Output the [X, Y] coordinate of the center of the cell containing the given text.  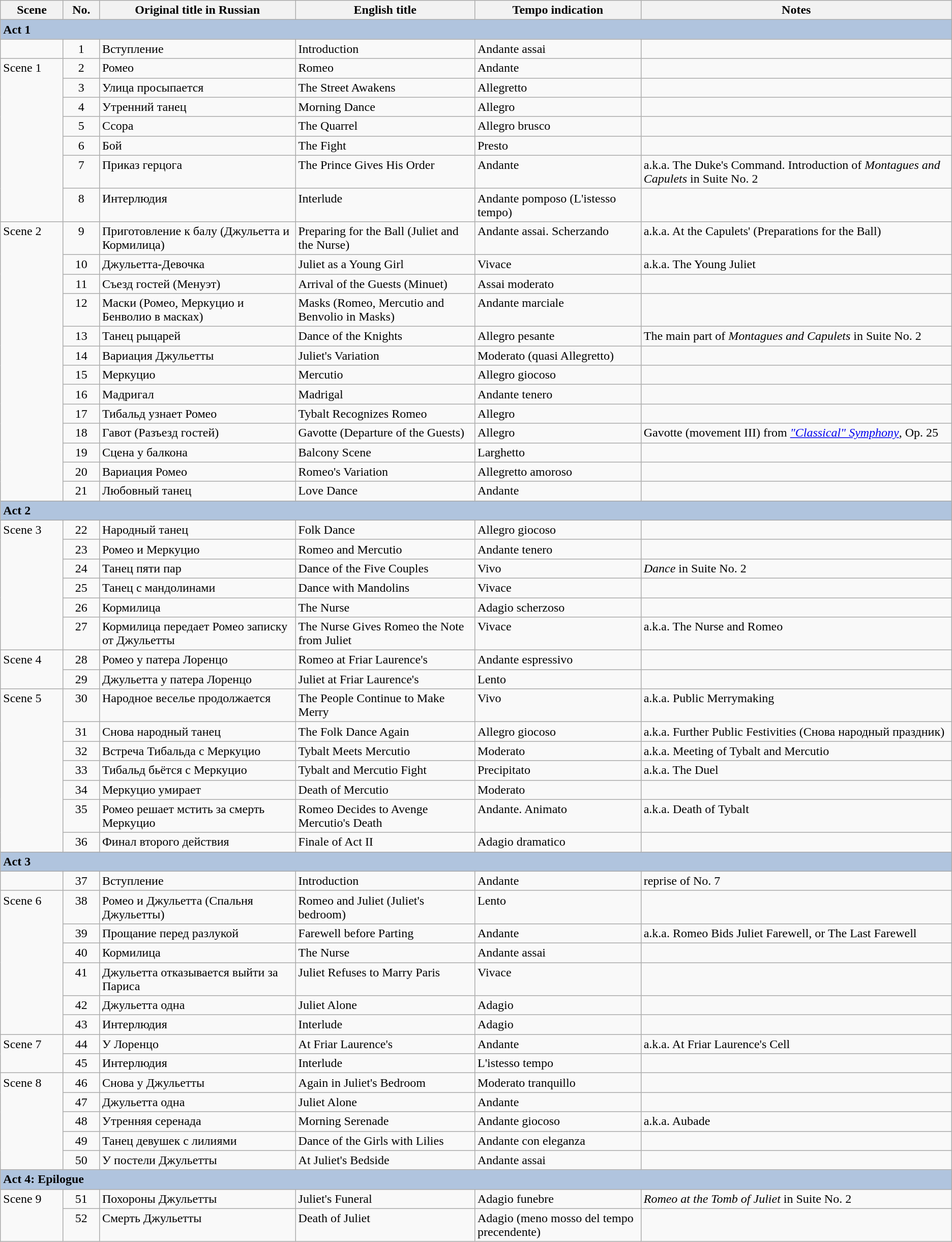
Adagio scherzoso [557, 607]
Похороны Джульетты [197, 1199]
a.k.a. At Friar Laurence's Cell [796, 1044]
L'istesso tempo [557, 1063]
The Prince Gives His Order [385, 172]
27 [81, 634]
Allegretto amoroso [557, 472]
8 [81, 205]
Andante pomposo (L'istesso tempo) [557, 205]
Вариация Ромео [197, 472]
Сцена у балкона [197, 452]
Juliet's Funeral [385, 1199]
Dance with Mandolins [385, 588]
Бой [197, 146]
Съезд гостей (Менуэт) [197, 283]
Ромео и Меркуцио [197, 549]
Меркуцио умирает [197, 790]
The Fight [385, 146]
Adagio (meno mosso del tempo precendente) [557, 1225]
31 [81, 732]
Gavotte (Departure of the Guests) [385, 433]
Мадригал [197, 394]
Ссора [197, 126]
Маски (Ромео, Меркуцио и Бенволио в масках) [197, 310]
Джульетта отказывается выйти за Париса [197, 979]
19 [81, 452]
Снова у Джульетты [197, 1083]
a.k.a. The Duel [796, 770]
Allegro pesante [557, 336]
Джульетта-Девочка [197, 264]
Mercutio [385, 375]
20 [81, 472]
Act 3 [476, 861]
At Friar Laurence's [385, 1044]
28 [81, 660]
Приготовление к балу (Джульетта и Кормилица) [197, 238]
13 [81, 336]
23 [81, 549]
2 [81, 68]
reprise of No. 7 [796, 881]
Juliet as a Young Girl [385, 264]
40 [81, 952]
16 [81, 394]
The Street Awakens [385, 88]
Notes [796, 10]
У постели Джульетты [197, 1160]
The People Continue to Make Merry [385, 705]
5 [81, 126]
Dance of the Knights [385, 336]
Встреча Тибальда с Меркуцио [197, 751]
Scene 3 [32, 585]
Act 2 [476, 510]
Romeo [385, 68]
24 [81, 568]
1 [81, 49]
Romeo at the Tomb of Juliet in Suite No. 2 [796, 1199]
39 [81, 933]
Dance in Suite No. 2 [796, 568]
Танец девушек с лилиями [197, 1141]
Scene 4 [32, 670]
Madrigal [385, 394]
Народный танец [197, 530]
Ромео у патера Лоренцо [197, 660]
Act 1 [476, 30]
Гавот (Разъезд гостей) [197, 433]
46 [81, 1083]
a.k.a. Meeting of Tybalt and Mercutio [796, 751]
a.k.a. Death of Tybalt [796, 816]
a.k.a. At the Capulets' (Preparations for the Ball) [796, 238]
Scene 2 [32, 361]
Scene [32, 10]
Original title in Russian [197, 10]
33 [81, 770]
36 [81, 842]
4 [81, 107]
Romeo at Friar Laurence's [385, 660]
Dance of the Girls with Lilies [385, 1141]
Presto [557, 146]
44 [81, 1044]
a.k.a. The Young Juliet [796, 264]
a.k.a. Public Merrymaking [796, 705]
Снова народный танец [197, 732]
Tybalt Recognizes Romeo [385, 414]
49 [81, 1141]
Scene 9 [32, 1215]
Народное веселье продолжается [197, 705]
14 [81, 356]
Preparing for the Ball (Juliet and the Nurse) [385, 238]
No. [81, 10]
Меркуцио [197, 375]
Love Dance [385, 491]
Precipitato [557, 770]
37 [81, 881]
Folk Dance [385, 530]
Andante giocoso [557, 1121]
a.k.a. Aubade [796, 1121]
17 [81, 414]
Larghetto [557, 452]
52 [81, 1225]
Juliet's Variation [385, 356]
Tybalt Meets Mercutio [385, 751]
Romeo and Juliet (Juliet's bedroom) [385, 907]
Scene 5 [32, 770]
7 [81, 172]
The Quarrel [385, 126]
29 [81, 679]
Тибальд бьётся с Меркуцио [197, 770]
6 [81, 146]
26 [81, 607]
32 [81, 751]
Scene 6 [32, 962]
Juliet at Friar Laurence's [385, 679]
50 [81, 1160]
a.k.a. The Duke's Command. Introduction of Montagues and Capulets in Suite No. 2 [796, 172]
11 [81, 283]
The Folk Dance Again [385, 732]
43 [81, 1025]
The Nurse Gives Romeo the Note from Juliet [385, 634]
Andante marciale [557, 310]
Scene 1 [32, 140]
Adagio funebre [557, 1199]
9 [81, 238]
Танец с мандолинами [197, 588]
Andante espressivo [557, 660]
Танец пяти пар [197, 568]
Romeo's Variation [385, 472]
12 [81, 310]
Утренняя серенада [197, 1121]
38 [81, 907]
Death of Juliet [385, 1225]
47 [81, 1102]
Ромео [197, 68]
22 [81, 530]
18 [81, 433]
Juliet Refuses to Marry Paris [385, 979]
Balcony Scene [385, 452]
a.k.a. Further Public Festivities (Снова народный праздник) [796, 732]
Death of Mercutio [385, 790]
30 [81, 705]
Танец рыцарей [197, 336]
Tybalt and Mercutio Fight [385, 770]
Again in Juliet's Bedroom [385, 1083]
45 [81, 1063]
Смерть Джульетты [197, 1225]
48 [81, 1121]
Ромео решает мстить за смерть Меркуцио [197, 816]
Finale of Act II [385, 842]
Moderato (quasi Allegretto) [557, 356]
Scene 8 [32, 1121]
Farewell before Parting [385, 933]
35 [81, 816]
Tempo indication [557, 10]
Любовный танец [197, 491]
Morning Dance [385, 107]
Arrival of the Guests (Minuet) [385, 283]
Moderato tranquillo [557, 1083]
15 [81, 375]
Джульетта у патера Лоренцо [197, 679]
Кормилица передает Ромео записку от Джульетты [197, 634]
Scene 7 [32, 1054]
Финал второго действия [197, 842]
Allegretto [557, 88]
51 [81, 1199]
Allegro brusco [557, 126]
Andante assai. Scherzando [557, 238]
21 [81, 491]
The main part of Montagues and Capulets in Suite No. 2 [796, 336]
Romeo Decides to Avenge Mercutio's Death [385, 816]
Romeo and Mercutio [385, 549]
41 [81, 979]
a.k.a. Romeo Bids Juliet Farewell, or The Last Farewell [796, 933]
42 [81, 1005]
Тибальд узнает Ромео [197, 414]
Ромео и Джульетта (Спальня Джульетты) [197, 907]
English title [385, 10]
Утренний танец [197, 107]
Assai moderato [557, 283]
Act 4: Epilogue [476, 1179]
У Лоренцо [197, 1044]
Вариация Джульетты [197, 356]
Masks (Romeo, Mercutio and Benvolio in Masks) [385, 310]
Adagio dramatico [557, 842]
a.k.a. The Nurse and Romeo [796, 634]
Dance of the Five Couples [385, 568]
Приказ герцога [197, 172]
Прощание перед разлукой [197, 933]
Gavotte (movement III) from "Classical" Symphony, Op. 25 [796, 433]
3 [81, 88]
Morning Serenade [385, 1121]
10 [81, 264]
At Juliet's Bedside [385, 1160]
Andante con eleganza [557, 1141]
Andante. Animato [557, 816]
25 [81, 588]
Улица просыпается [197, 88]
34 [81, 790]
